Provide the [X, Y] coordinate of the cell's center where the given text is located.  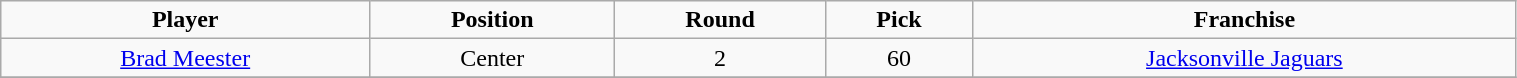
60 [898, 58]
Pick [898, 20]
Center [492, 58]
Player [186, 20]
Jacksonville Jaguars [1244, 58]
Round [720, 20]
Franchise [1244, 20]
2 [720, 58]
Brad Meester [186, 58]
Position [492, 20]
